Scan for the cell matching the given text and deliver its (x, y) coordinate at center. 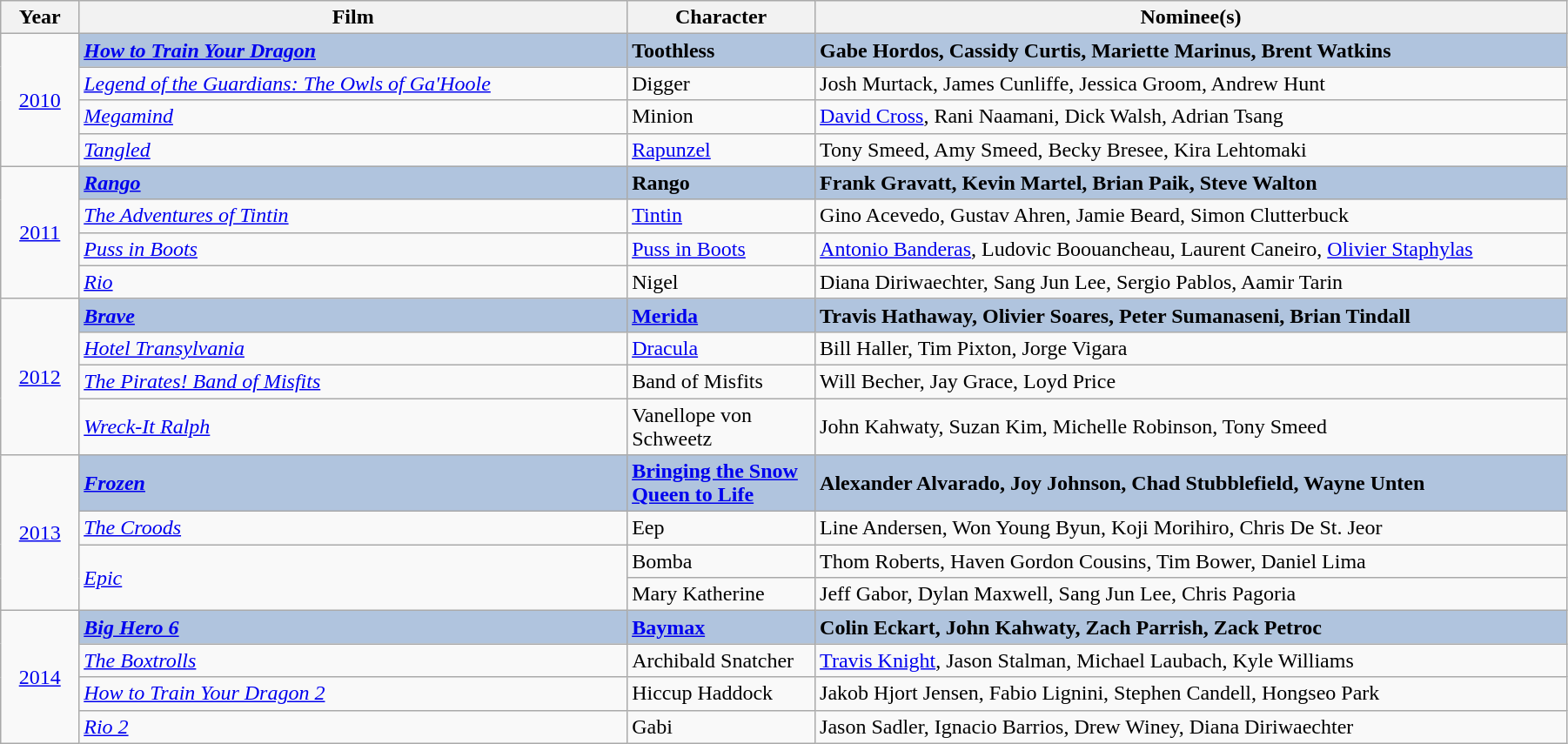
Epic (353, 578)
Baymax (721, 627)
Film (353, 17)
Travis Knight, Jason Stalman, Michael Laubach, Kyle Williams (1191, 660)
2013 (40, 533)
Toothless (721, 50)
Wreck-It Ralph (353, 426)
Merida (721, 315)
Josh Murtack, James Cunliffe, Jessica Groom, Andrew Hunt (1191, 84)
The Croods (353, 528)
How to Train Your Dragon 2 (353, 694)
Gino Acevedo, Gustav Ahren, Jamie Beard, Simon Clutterbuck (1191, 216)
Gabe Hordos, Cassidy Curtis, Mariette Marinus, Brent Watkins (1191, 50)
Tangled (353, 150)
2011 (40, 232)
Diana Diriwaechter, Sang Jun Lee, Sergio Pablos, Aamir Tarin (1191, 282)
Tintin (721, 216)
Legend of the Guardians: The Owls of Ga'Hoole (353, 84)
Gabi (721, 727)
Minion (721, 117)
Megamind (353, 117)
Jason Sadler, Ignacio Barrios, Drew Winey, Diana Diriwaechter (1191, 727)
2014 (40, 677)
Tony Smeed, Amy Smeed, Becky Bresee, Kira Lehtomaki (1191, 150)
Hiccup Haddock (721, 694)
Eep (721, 528)
Mary Katherine (721, 594)
Dracula (721, 348)
Rapunzel (721, 150)
Alexander Alvarado, Joy Johnson, Chad Stubblefield, Wayne Unten (1191, 484)
The Adventures of Tintin (353, 216)
Bill Haller, Tim Pixton, Jorge Vigara (1191, 348)
Big Hero 6 (353, 627)
Band of Misfits (721, 381)
Digger (721, 84)
Hotel Transylvania (353, 348)
Vanellope von Schweetz (721, 426)
Colin Eckart, John Kahwaty, Zach Parrish, Zack Petroc (1191, 627)
Rio 2 (353, 727)
Nominee(s) (1191, 17)
John Kahwaty, Suzan Kim, Michelle Robinson, Tony Smeed (1191, 426)
The Pirates! Band of Misfits (353, 381)
Line Andersen, Won Young Byun, Koji Morihiro, Chris De St. Jeor (1191, 528)
Archibald Snatcher (721, 660)
Jakob Hjort Jensen, Fabio Lignini, Stephen Candell, Hongseo Park (1191, 694)
How to Train Your Dragon (353, 50)
Year (40, 17)
Travis Hathaway, Olivier Soares, Peter Sumanaseni, Brian Tindall (1191, 315)
The Boxtrolls (353, 660)
Nigel (721, 282)
Frank Gravatt, Kevin Martel, Brian Paik, Steve Walton (1191, 183)
David Cross, Rani Naamani, Dick Walsh, Adrian Tsang (1191, 117)
Jeff Gabor, Dylan Maxwell, Sang Jun Lee, Chris Pagoria (1191, 594)
2012 (40, 376)
Antonio Banderas, Ludovic Boouancheau, Laurent Caneiro, Olivier Staphylas (1191, 249)
Character (721, 17)
Bringing the Snow Queen to Life (721, 484)
Thom Roberts, Haven Gordon Cousins, Tim Bower, Daniel Lima (1191, 561)
Will Becher, Jay Grace, Loyd Price (1191, 381)
2010 (40, 100)
Frozen (353, 484)
Rio (353, 282)
Brave (353, 315)
Bomba (721, 561)
